Locate the cell with the specified text and output its (x, y) center coordinate. 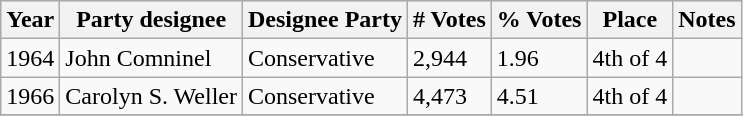
Party designee (152, 20)
1964 (30, 58)
# Votes (450, 20)
John Comninel (152, 58)
Carolyn S. Weller (152, 96)
4,473 (450, 96)
Year (30, 20)
% Votes (539, 20)
2,944 (450, 58)
Designee Party (324, 20)
1.96 (539, 58)
4.51 (539, 96)
Place (630, 20)
Notes (707, 20)
1966 (30, 96)
